Output the (x, y) coordinate of the center of the cell containing the given text.  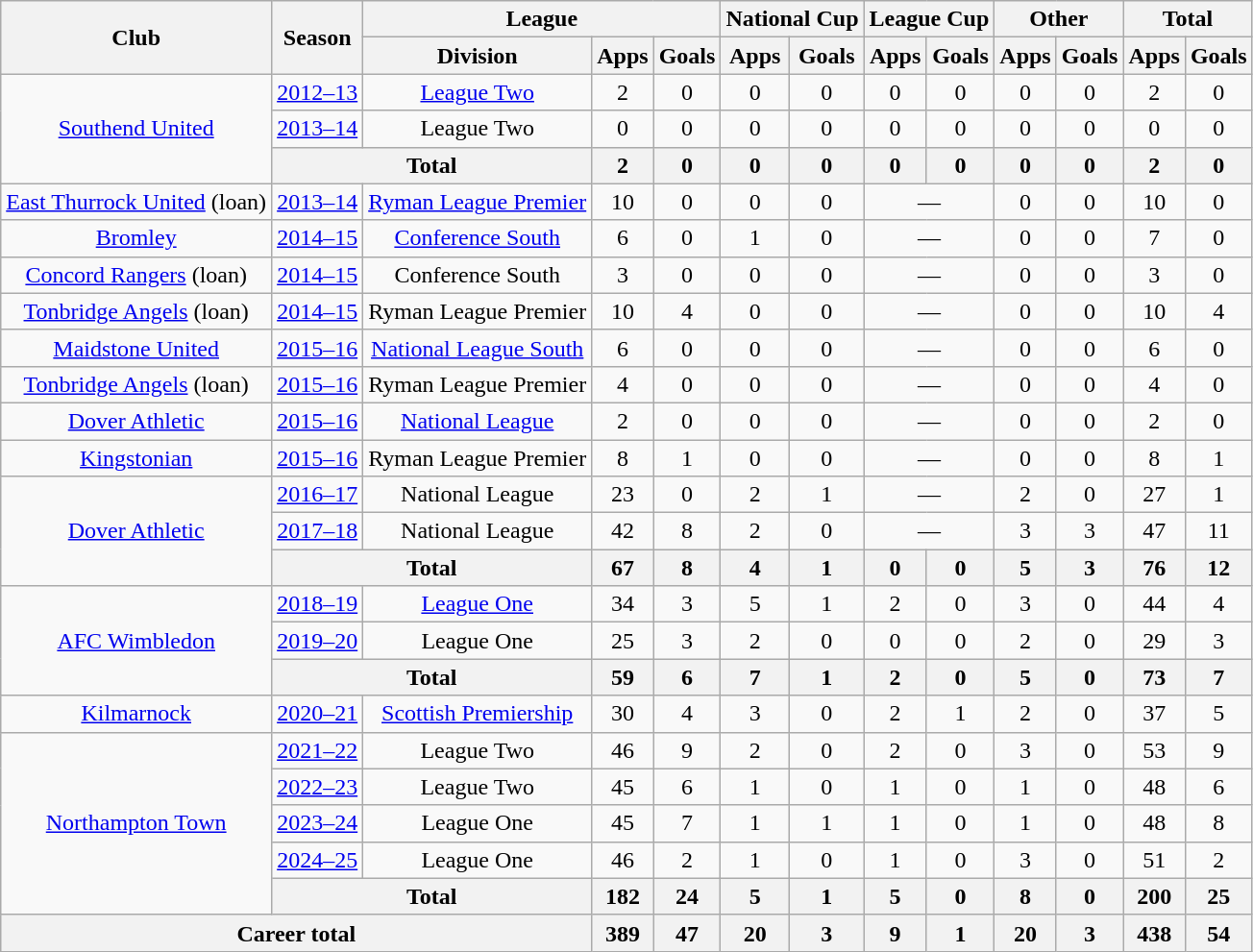
67 (623, 568)
42 (623, 531)
Maidstone United (136, 348)
National League South (478, 348)
24 (687, 896)
2017–18 (317, 531)
National Cup (792, 19)
200 (1154, 896)
2020–21 (317, 714)
Season (317, 37)
29 (1154, 641)
2021–22 (317, 750)
54 (1218, 933)
438 (1154, 933)
Career total (296, 933)
27 (1154, 495)
League Cup (929, 19)
2022–23 (317, 787)
51 (1154, 860)
League (542, 19)
59 (623, 677)
Kingstonian (136, 458)
76 (1154, 568)
Concord Rangers (loan) (136, 275)
2019–20 (317, 641)
AFC Wimbledon (136, 641)
2016–17 (317, 495)
Division (478, 56)
389 (623, 933)
2023–24 (317, 823)
Scottish Premiership (478, 714)
Other (1059, 19)
53 (1154, 750)
73 (1154, 677)
11 (1218, 531)
Kilmarnock (136, 714)
12 (1218, 568)
Southend United (136, 129)
37 (1154, 714)
2018–19 (317, 604)
Club (136, 37)
44 (1154, 604)
2024–25 (317, 860)
182 (623, 896)
2012–13 (317, 92)
34 (623, 604)
23 (623, 495)
30 (623, 714)
East Thurrock United (loan) (136, 202)
Northampton Town (136, 823)
Bromley (136, 238)
